Provide the (x, y) coordinate of the cell's center where the given text is located.  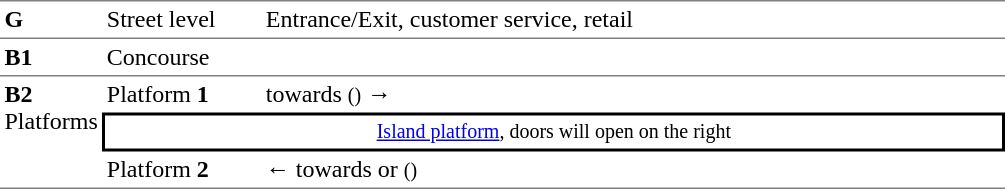
Island platform, doors will open on the right (554, 132)
Street level (182, 20)
B2Platforms (51, 132)
B1 (51, 58)
Entrance/Exit, customer service, retail (633, 20)
Platform 1 (182, 94)
Concourse (182, 58)
G (51, 20)
towards () → (633, 94)
